Identify which cell holds the provided text, then report its (X, Y) central coordinate. 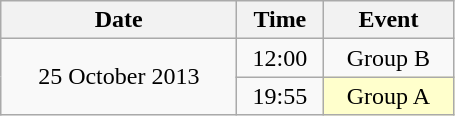
Group A (388, 96)
Event (388, 20)
19:55 (280, 96)
25 October 2013 (119, 77)
Group B (388, 58)
Date (119, 20)
Time (280, 20)
12:00 (280, 58)
